Determine the (x, y) coordinate at the center of the cell enclosing the given text.  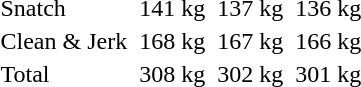
167 kg (250, 41)
168 kg (172, 41)
